Capture the cell that displays the provided text and extract its [x, y] central coordinate. 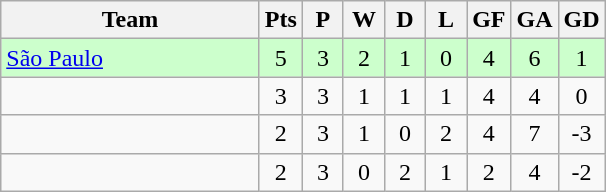
7 [534, 134]
GD [582, 20]
São Paulo [130, 58]
W [364, 20]
P [322, 20]
Pts [280, 20]
6 [534, 58]
L [446, 20]
GF [489, 20]
-3 [582, 134]
D [404, 20]
Team [130, 20]
GA [534, 20]
5 [280, 58]
-2 [582, 172]
